Extract the (X, Y) coordinate from the center of the cell holding the provided text.  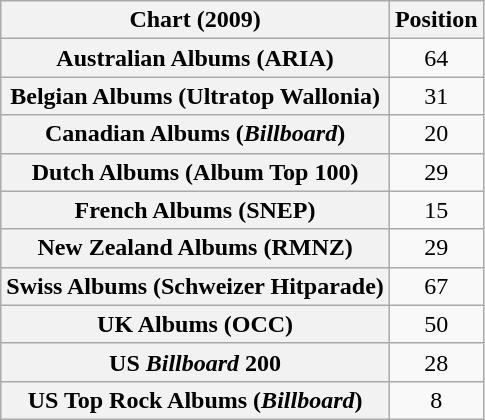
20 (436, 134)
8 (436, 400)
15 (436, 210)
UK Albums (OCC) (196, 324)
Position (436, 20)
Chart (2009) (196, 20)
67 (436, 286)
US Top Rock Albums (Billboard) (196, 400)
Australian Albums (ARIA) (196, 58)
French Albums (SNEP) (196, 210)
64 (436, 58)
Belgian Albums (Ultratop Wallonia) (196, 96)
Dutch Albums (Album Top 100) (196, 172)
50 (436, 324)
Canadian Albums (Billboard) (196, 134)
Swiss Albums (Schweizer Hitparade) (196, 286)
28 (436, 362)
US Billboard 200 (196, 362)
New Zealand Albums (RMNZ) (196, 248)
31 (436, 96)
